From the cell containing the given text, extract its center point as (X, Y) coordinate. 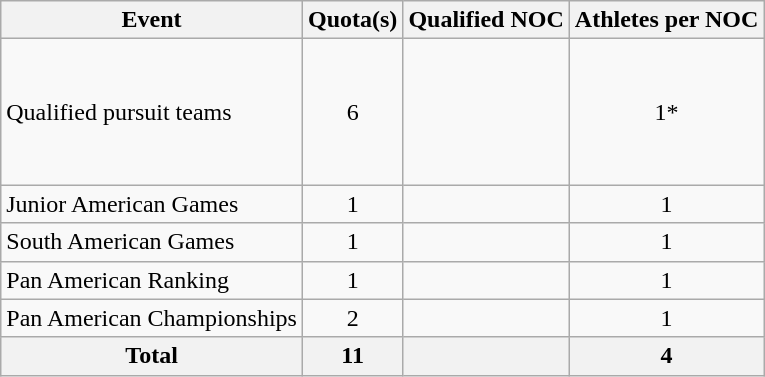
South American Games (152, 242)
1* (666, 112)
Pan American Ranking (152, 280)
Qualified pursuit teams (152, 112)
6 (352, 112)
4 (666, 356)
Junior American Games (152, 204)
Quota(s) (352, 20)
Athletes per NOC (666, 20)
Total (152, 356)
2 (352, 318)
Pan American Championships (152, 318)
Event (152, 20)
Qualified NOC (486, 20)
11 (352, 356)
